Output the [X, Y] coordinate of the center of the cell containing the given text.  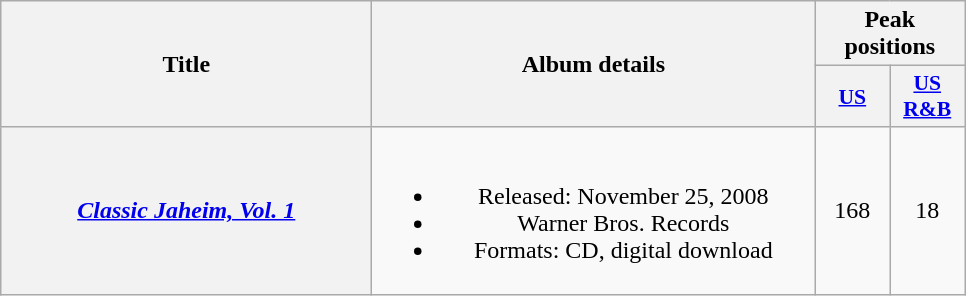
Title [186, 64]
US [852, 96]
18 [928, 210]
Peak positions [890, 34]
Classic Jaheim, Vol. 1 [186, 210]
USR&B [928, 96]
Released: November 25, 2008Warner Bros. RecordsFormats: CD, digital download [594, 210]
168 [852, 210]
Album details [594, 64]
